Return the (X, Y) coordinate for the center point of the cell that contains the specified text.  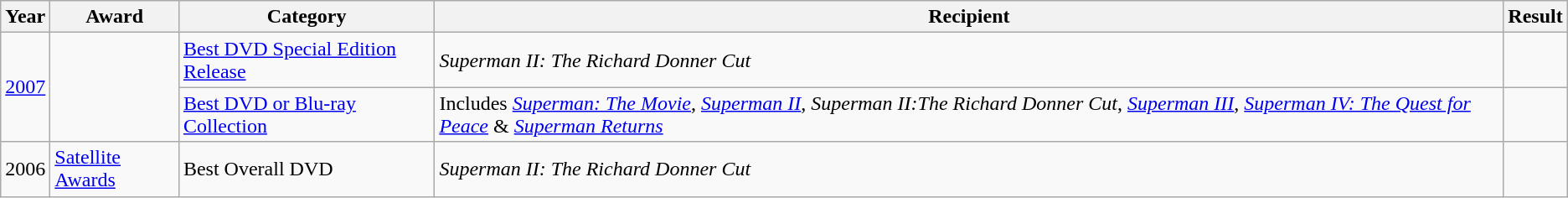
Satellite Awards (115, 169)
Best DVD Special Edition Release (307, 60)
Recipient (969, 17)
Includes Superman: The Movie, Superman II, Superman II:The Richard Donner Cut, Superman III, Superman IV: The Quest for Peace & Superman Returns (969, 114)
Year (25, 17)
Result (1535, 17)
Category (307, 17)
Award (115, 17)
Best DVD or Blu-ray Collection (307, 114)
2007 (25, 87)
2006 (25, 169)
Best Overall DVD (307, 169)
